Detect which cell encompasses the target text, then output its [x, y] center coordinate. 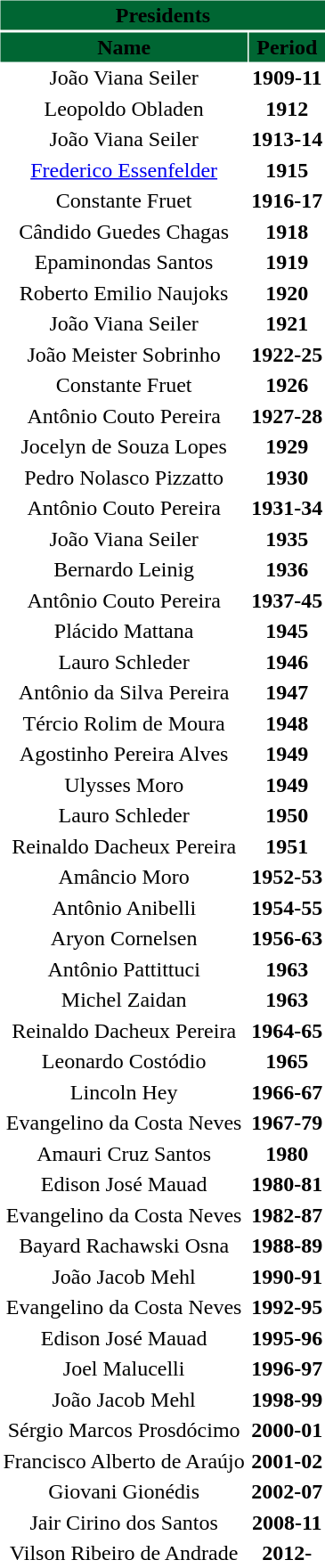
1992-95 [287, 1308]
1980-81 [287, 1185]
Epaminondas Santos [123, 262]
1947 [287, 693]
Pedro Nolasco Pizzatto [123, 478]
Cândido Guedes Chagas [123, 232]
1930 [287, 478]
2000-01 [287, 1431]
1918 [287, 232]
Agostinho Pereira Alves [123, 754]
Vilson Ribeiro de Andrade [123, 1554]
Jocelyn de Souza Lopes [123, 447]
1954-55 [287, 907]
1964-65 [287, 1030]
2002-07 [287, 1491]
1935 [287, 538]
2012- [287, 1554]
1950 [287, 816]
1967-79 [287, 1123]
Aryon Cornelsen [123, 939]
1909-11 [287, 78]
1916-17 [287, 201]
1951 [287, 846]
2008-11 [287, 1522]
João Meister Sobrinho [123, 355]
1921 [287, 324]
Jair Cirino dos Santos [123, 1522]
1990-91 [287, 1276]
Leopoldo Obladen [123, 109]
Francisco Alberto de Araújo [123, 1461]
Period [287, 46]
1956-63 [287, 939]
1929 [287, 447]
1998-99 [287, 1399]
1915 [287, 169]
1919 [287, 262]
Amâncio Moro [123, 877]
1996-97 [287, 1368]
Antônio Anibelli [123, 907]
1966-67 [287, 1092]
1936 [287, 570]
1937-45 [287, 600]
1931-34 [287, 508]
Presidents [162, 14]
1965 [287, 1062]
Ulysses Moro [123, 784]
Leonardo Costódio [123, 1062]
Bernardo Leinig [123, 570]
1946 [287, 661]
Giovani Gionédis [123, 1491]
Name [123, 46]
2001-02 [287, 1461]
1945 [287, 631]
1952-53 [287, 877]
1920 [287, 292]
1948 [287, 723]
1982-87 [287, 1215]
1988-89 [287, 1245]
Michel Zaidan [123, 1000]
Frederico Essenfelder [123, 169]
1912 [287, 109]
Sérgio Marcos Prosdócimo [123, 1431]
1922-25 [287, 355]
Roberto Emilio Naujoks [123, 292]
Antônio da Silva Pereira [123, 693]
1913-14 [287, 139]
1980 [287, 1153]
1927-28 [287, 415]
Lincoln Hey [123, 1092]
Tércio Rolim de Moura [123, 723]
Antônio Pattittuci [123, 969]
1926 [287, 385]
Bayard Rachawski Osna [123, 1245]
1995-96 [287, 1338]
Plácido Mattana [123, 631]
Amauri Cruz Santos [123, 1153]
Joel Malucelli [123, 1368]
